Return the (x, y) coordinate for the center point of the cell that contains the specified text.  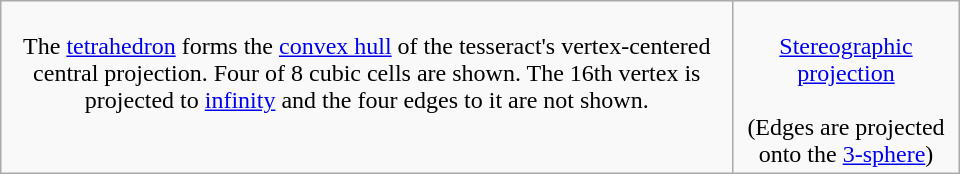
Stereographic projection(Edges are projected onto the 3-sphere) (846, 88)
